Search for the cell housing the specified text and yield its (x, y) center coordinate. 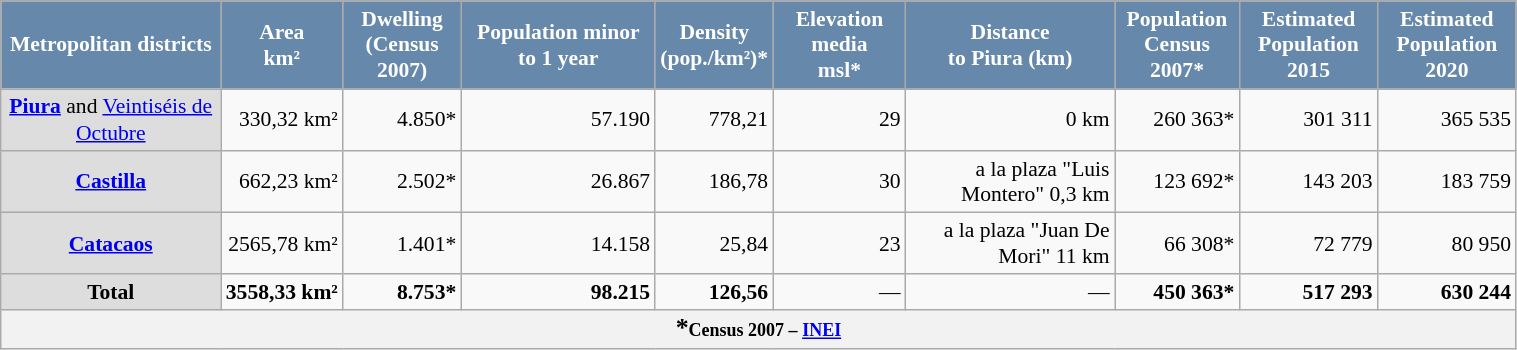
PopulationCensus 2007* (1178, 45)
450 363* (1178, 293)
Population minor to 1 year (558, 45)
29 (840, 120)
Dwelling(Census 2007) (402, 45)
Elevation mediamsl* (840, 45)
Areakm² (282, 45)
Density(pop./km²)* (714, 45)
630 244 (1447, 293)
Metropolitan districts (111, 45)
30 (840, 182)
126,56 (714, 293)
98.215 (558, 293)
a la plaza "Luis Montero" 0,3 km (1010, 182)
123 692* (1178, 182)
3558,33 km² (282, 293)
Distanceto Piura (km) (1010, 45)
Castilla (111, 182)
2565,78 km² (282, 244)
14.158 (558, 244)
a la plaza "Juan De Mori" 11 km (1010, 244)
778,21 (714, 120)
4.850* (402, 120)
183 759 (1447, 182)
Piura and Veintiséis de Octubre (111, 120)
260 363* (1178, 120)
23 (840, 244)
72 779 (1308, 244)
662,23 km² (282, 182)
Estimated Population 2015 (1308, 45)
2.502* (402, 182)
0 km (1010, 120)
186,78 (714, 182)
301 311 (1308, 120)
80 950 (1447, 244)
143 203 (1308, 182)
365 535 (1447, 120)
Estimated Population 2020 (1447, 45)
26.867 (558, 182)
330,32 km² (282, 120)
57.190 (558, 120)
66 308* (1178, 244)
25,84 (714, 244)
8.753* (402, 293)
1.401* (402, 244)
517 293 (1308, 293)
Catacaos (111, 244)
*Census 2007 – INEI (758, 330)
Total (111, 293)
